Search for the cell housing the specified text and yield its (x, y) center coordinate. 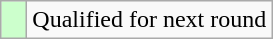
Qualified for next round (150, 20)
